Return the (x, y) coordinate for the center point of the cell that contains the specified text.  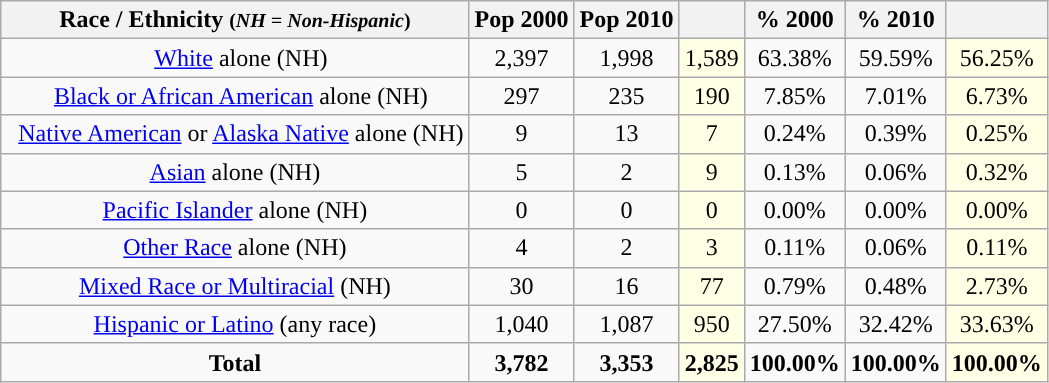
0.24% (794, 134)
White alone (NH) (235, 58)
1,087 (626, 324)
Race / Ethnicity (NH = Non-Hispanic) (235, 20)
1,998 (626, 58)
235 (626, 96)
% 2010 (896, 20)
Mixed Race or Multiracial (NH) (235, 286)
33.63% (996, 324)
% 2000 (794, 20)
0.32% (996, 172)
Native American or Alaska Native alone (NH) (235, 134)
7.01% (896, 96)
3,353 (626, 362)
0.79% (794, 286)
Pop 2000 (522, 20)
6.73% (996, 96)
59.59% (896, 58)
Asian alone (NH) (235, 172)
2,825 (712, 362)
2.73% (996, 286)
2,397 (522, 58)
Other Race alone (NH) (235, 248)
32.42% (896, 324)
63.38% (794, 58)
13 (626, 134)
0.48% (896, 286)
950 (712, 324)
27.50% (794, 324)
Total (235, 362)
16 (626, 286)
1,589 (712, 58)
Black or African American alone (NH) (235, 96)
7 (712, 134)
5 (522, 172)
3,782 (522, 362)
0.39% (896, 134)
3 (712, 248)
190 (712, 96)
4 (522, 248)
Pacific Islander alone (NH) (235, 210)
0.25% (996, 134)
297 (522, 96)
0.13% (794, 172)
56.25% (996, 58)
7.85% (794, 96)
77 (712, 286)
Pop 2010 (626, 20)
30 (522, 286)
1,040 (522, 324)
Hispanic or Latino (any race) (235, 324)
